Determine the (X, Y) coordinate at the center of the cell enclosing the given text.  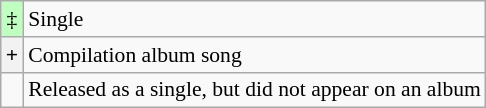
‡ (12, 19)
Compilation album song (254, 55)
+ (12, 55)
Single (254, 19)
Released as a single, but did not appear on an album (254, 90)
